Return the [X, Y] coordinate for the center point of the cell that contains the specified text.  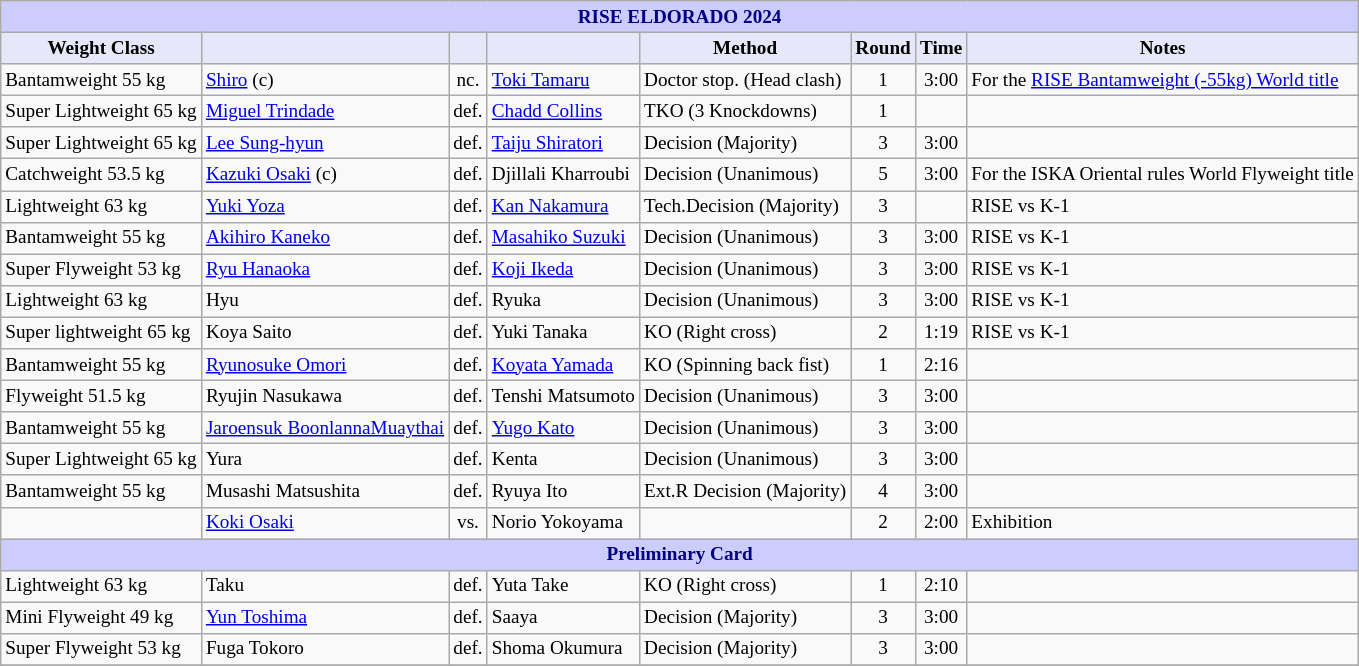
Koji Ikeda [563, 270]
Fuga Tokoro [324, 649]
Yuki Tanaka [563, 333]
Method [746, 48]
Koyata Yamada [563, 365]
TKO (3 Knockdowns) [746, 111]
5 [884, 175]
2:16 [940, 365]
Yugo Kato [563, 428]
Shiro (c) [324, 80]
Doctor stop. (Head clash) [746, 80]
Ryu Hanaoka [324, 270]
Weight Class [102, 48]
Miguel Trindade [324, 111]
Akihiro Kaneko [324, 238]
Jaroensuk BoonlannaMuaythai [324, 428]
Chadd Collins [563, 111]
nc. [468, 80]
Tech.Decision (Majority) [746, 206]
Catchweight 53.5 kg [102, 175]
Norio Yokoyama [563, 523]
RISE ELDORADO 2024 [680, 17]
For the ISKA Oriental rules World Flyweight title [1163, 175]
Kazuki Osaki (c) [324, 175]
For the RISE Bantamweight (-55kg) World title [1163, 80]
Exhibition [1163, 523]
Preliminary Card [680, 554]
Tenshi Matsumoto [563, 396]
Ryujin Nasukawa [324, 396]
KO (Spinning back fist) [746, 365]
Round [884, 48]
Taku [324, 586]
vs. [468, 523]
Yun Toshima [324, 618]
2:00 [940, 523]
Shoma Okumura [563, 649]
Ext.R Decision (Majority) [746, 491]
Kenta [563, 460]
Koya Saito [324, 333]
Mini Flyweight 49 kg [102, 618]
Saaya [563, 618]
Ryunosuke Omori [324, 365]
Taiju Shiratori [563, 143]
Masahiko Suzuki [563, 238]
Ryuya Ito [563, 491]
Notes [1163, 48]
4 [884, 491]
2:10 [940, 586]
Hyu [324, 301]
Yuta Take [563, 586]
Yura [324, 460]
Djillali Kharroubi [563, 175]
Super lightweight 65 kg [102, 333]
Ryuka [563, 301]
Toki Tamaru [563, 80]
Kan Nakamura [563, 206]
Flyweight 51.5 kg [102, 396]
Koki Osaki [324, 523]
Lee Sung-hyun [324, 143]
Yuki Yoza [324, 206]
Musashi Matsushita [324, 491]
1:19 [940, 333]
Time [940, 48]
